Determine the (x, y) coordinate at the center of the cell enclosing the given text.  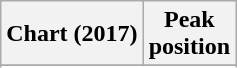
Chart (2017) (72, 34)
Peak position (189, 34)
